For the text-containing cell, return its midpoint in (X, Y) coordinate format. 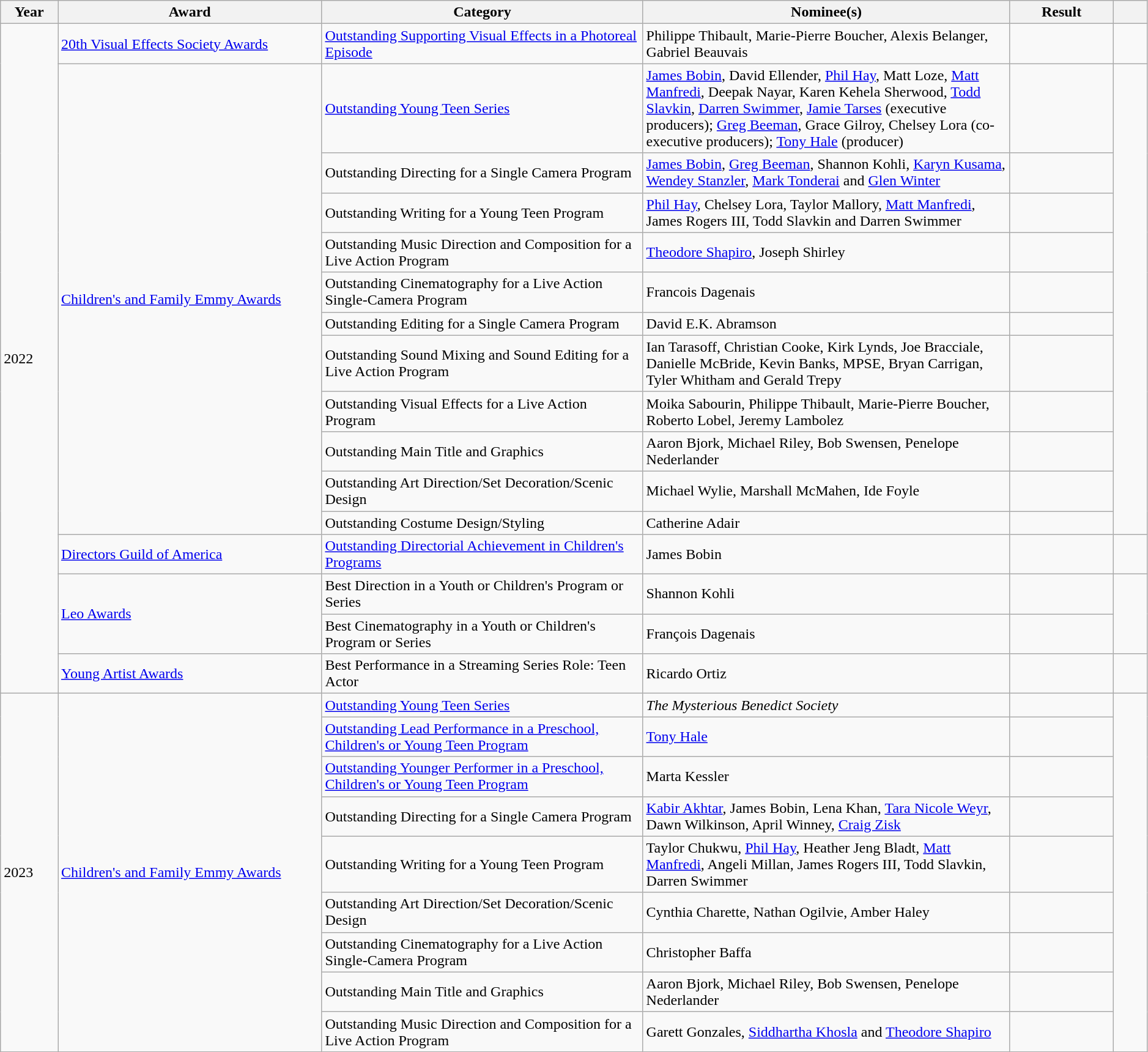
David E.K. Abramson (826, 324)
Leo Awards (190, 614)
Best Cinematography in a Youth or Children's Program or Series (482, 634)
The Mysterious Benedict Society (826, 705)
Directors Guild of America (190, 554)
Ricardo Ortiz (826, 674)
Marta Kessler (826, 777)
Tony Hale (826, 736)
Young Artist Awards (190, 674)
Taylor Chukwu, Phil Hay, Heather Jeng Bladt, Matt Manfredi, Angeli Millan, James Rogers III, Todd Slavkin, Darren Swimmer (826, 864)
Michael Wylie, Marshall McMahen, Ide Foyle (826, 491)
Shannon Kohli (826, 595)
Ian Tarasoff, Christian Cooke, Kirk Lynds, Joe Bracciale, Danielle McBride, Kevin Banks, MPSE, Bryan Carrigan, Tyler Whitham and Gerald Trepy (826, 363)
Nominee(s) (826, 12)
Outstanding Directorial Achievement in Children's Programs (482, 554)
Outstanding Visual Effects for a Live Action Program (482, 411)
2022 (29, 358)
Theodore Shapiro, Joseph Shirley (826, 252)
2023 (29, 873)
François Dagenais (826, 634)
Outstanding Sound Mixing and Sound Editing for a Live Action Program (482, 363)
James Bobin, Greg Beeman, Shannon Kohli, Karyn Kusama, Wendey Stanzler, Mark Tonderai and Glen Winter (826, 172)
James Bobin (826, 554)
Francois Dagenais (826, 292)
Outstanding Younger Performer in a Preschool, Children's or Young Teen Program (482, 777)
Award (190, 12)
Outstanding Supporting Visual Effects in a Photoreal Episode (482, 44)
Year (29, 12)
Cynthia Charette, Nathan Ogilvie, Amber Haley (826, 913)
Christopher Baffa (826, 952)
Result (1062, 12)
Category (482, 12)
Philippe Thibault, Marie-Pierre Boucher, Alexis Belanger, Gabriel Beauvais (826, 44)
Outstanding Lead Performance in a Preschool, Children's or Young Teen Program (482, 736)
Catherine Adair (826, 523)
Garett Gonzales, Siddhartha Khosla and Theodore Shapiro (826, 1031)
Moika Sabourin, Philippe Thibault, Marie-Pierre Boucher, Roberto Lobel, Jeremy Lambolez (826, 411)
Best Performance in a Streaming Series Role: Teen Actor (482, 674)
20th Visual Effects Society Awards (190, 44)
Kabir Akhtar, James Bobin, Lena Khan, Tara Nicole Weyr, Dawn Wilkinson, April Winney, Craig Zisk (826, 816)
Best Direction in a Youth or Children's Program or Series (482, 595)
Outstanding Editing for a Single Camera Program (482, 324)
Outstanding Costume Design/Styling (482, 523)
Phil Hay, Chelsey Lora, Taylor Mallory, Matt Manfredi, James Rogers III, Todd Slavkin and Darren Swimmer (826, 213)
